Output the [x, y] coordinate of the center of the cell containing the given text.  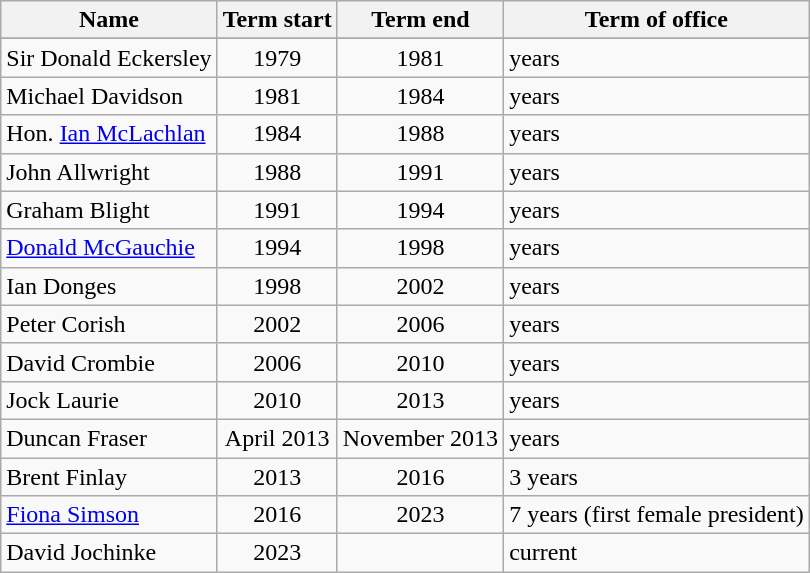
Term of office [657, 20]
John Allwright [109, 172]
Michael Davidson [109, 96]
Hon. Ian McLachlan [109, 134]
November 2013 [420, 438]
David Jochinke [109, 553]
Peter Corish [109, 324]
David Crombie [109, 362]
Term start [277, 20]
Name [109, 20]
1979 [277, 58]
Sir Donald Eckersley [109, 58]
3 years [657, 477]
Brent Finlay [109, 477]
7 years (first female president) [657, 515]
Ian Donges [109, 286]
Donald McGauchie [109, 248]
Duncan Fraser [109, 438]
current [657, 553]
Fiona Simson [109, 515]
Jock Laurie [109, 400]
Graham Blight [109, 210]
April 2013 [277, 438]
Term end [420, 20]
